Capture the cell that displays the provided text and extract its [x, y] central coordinate. 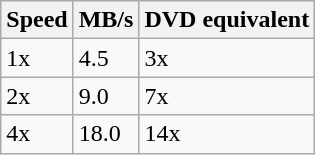
Speed [37, 20]
1x [37, 58]
7x [227, 96]
18.0 [106, 134]
4.5 [106, 58]
14x [227, 134]
4x [37, 134]
MB/s [106, 20]
DVD equivalent [227, 20]
2x [37, 96]
3x [227, 58]
9.0 [106, 96]
